Determine the (x, y) coordinate at the center of the cell enclosing the given text.  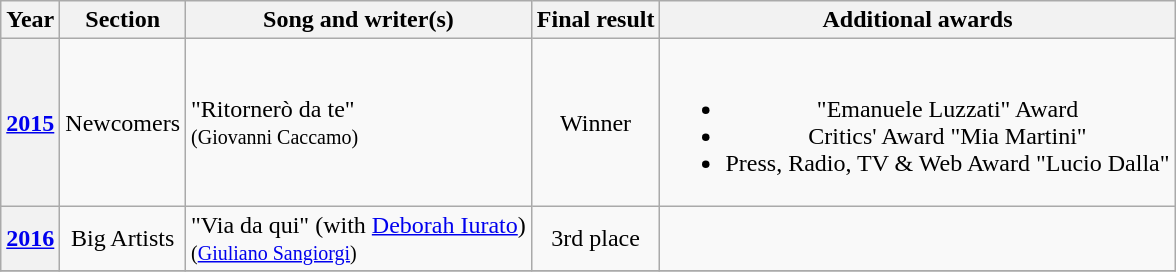
"Ritornerò da te"(Giovanni Caccamo) (359, 122)
Song and writer(s) (359, 20)
Additional awards (918, 20)
Year (30, 20)
Section (123, 20)
Big Artists (123, 238)
Winner (596, 122)
2015 (30, 122)
Newcomers (123, 122)
2016 (30, 238)
Final result (596, 20)
"Emanuele Luzzati" AwardCritics' Award "Mia Martini"Press, Radio, TV & Web Award "Lucio Dalla" (918, 122)
3rd place (596, 238)
"Via da qui" (with Deborah Iurato)(Giuliano Sangiorgi) (359, 238)
